Identify which cell holds the provided text, then report its (X, Y) central coordinate. 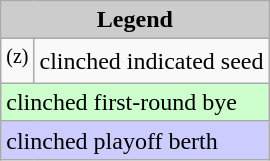
clinched indicated seed (152, 62)
Legend (135, 20)
clinched playoff berth (135, 140)
(z) (18, 62)
clinched first-round bye (135, 102)
